Search for the cell housing the specified text and yield its (X, Y) center coordinate. 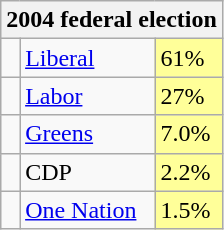
7.0% (189, 134)
2.2% (189, 172)
Liberal (88, 58)
1.5% (189, 210)
CDP (88, 172)
Greens (88, 134)
One Nation (88, 210)
61% (189, 58)
Labor (88, 96)
27% (189, 96)
2004 federal election (112, 20)
